Determine the [x, y] coordinate at the center of the cell enclosing the given text.  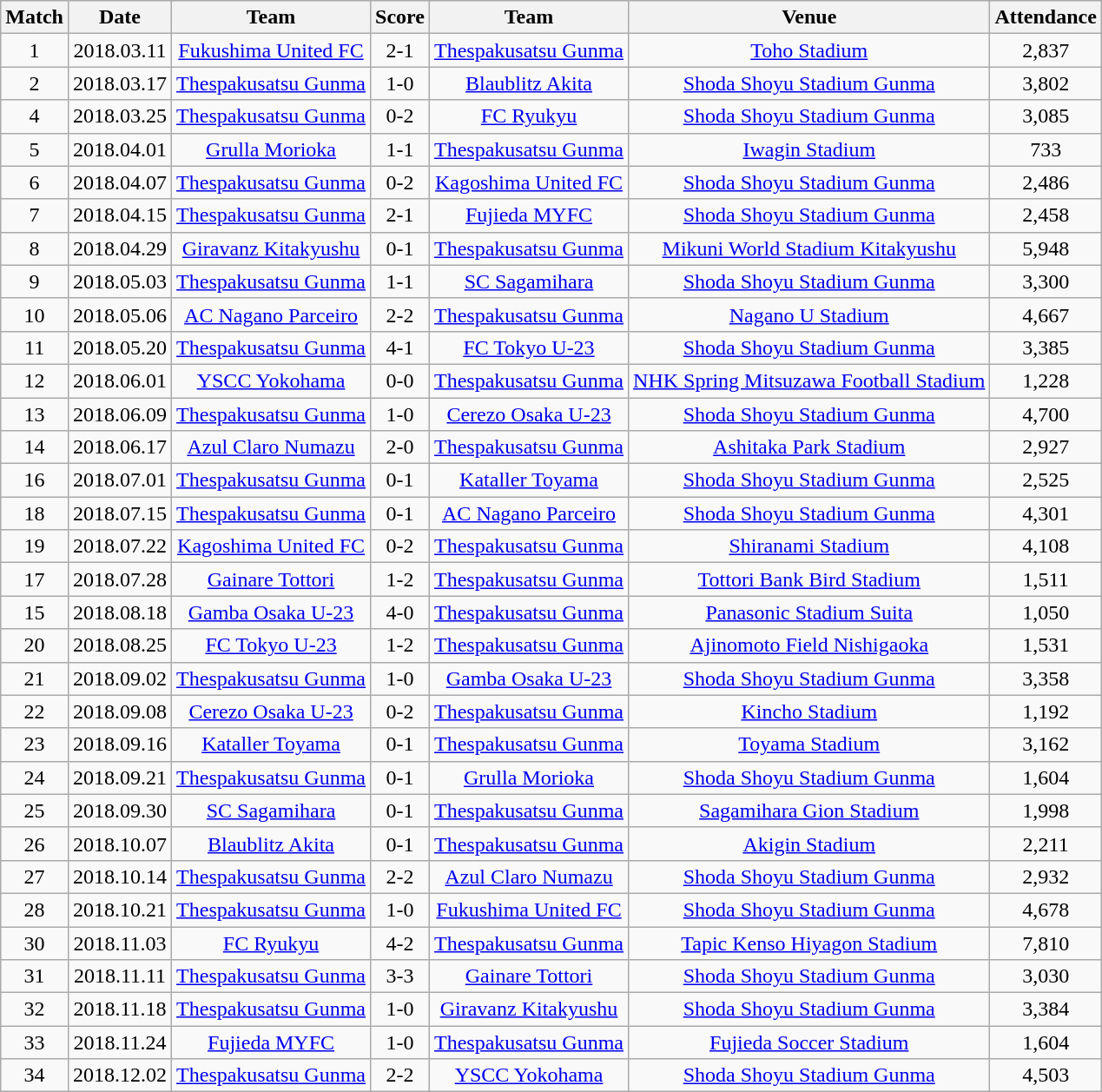
2018.03.25 [120, 116]
Tapic Kenso Hiyagon Stadium [809, 943]
23 [35, 745]
1,192 [1046, 711]
2018.06.17 [120, 447]
33 [35, 1042]
2018.10.07 [120, 844]
2018.05.03 [120, 281]
17 [35, 579]
Sagamihara Gion Stadium [809, 811]
12 [35, 381]
Kincho Stadium [809, 711]
20 [35, 645]
1,228 [1046, 381]
Ashitaka Park Stadium [809, 447]
22 [35, 711]
4 [35, 116]
3,385 [1046, 347]
2,525 [1046, 480]
2018.04.01 [120, 149]
1,531 [1046, 645]
3,358 [1046, 678]
2018.07.15 [120, 513]
5 [35, 149]
3,162 [1046, 745]
2018.03.17 [120, 83]
7 [35, 215]
2018.09.16 [120, 745]
34 [35, 1075]
25 [35, 811]
2018.05.06 [120, 314]
2018.08.18 [120, 612]
1,998 [1046, 811]
4-1 [400, 347]
2018.03.11 [120, 50]
2018.08.25 [120, 645]
21 [35, 678]
4,108 [1046, 546]
0-0 [400, 381]
Panasonic Stadium Suita [809, 612]
10 [35, 314]
1 [35, 50]
4,301 [1046, 513]
2018.07.01 [120, 480]
2018.09.30 [120, 811]
24 [35, 778]
Ajinomoto Field Nishigaoka [809, 645]
16 [35, 480]
9 [35, 281]
19 [35, 546]
2018.04.15 [120, 215]
4,700 [1046, 414]
2018.11.24 [120, 1042]
3,085 [1046, 116]
4-0 [400, 612]
2018.11.18 [120, 1009]
Toyama Stadium [809, 745]
4-2 [400, 943]
30 [35, 943]
2,837 [1046, 50]
Toho Stadium [809, 50]
2,927 [1046, 447]
6 [35, 182]
2018.05.20 [120, 347]
14 [35, 447]
2018.10.21 [120, 910]
2018.07.22 [120, 546]
Match [35, 17]
32 [35, 1009]
4,503 [1046, 1075]
NHK Spring Mitsuzawa Football Stadium [809, 381]
2018.06.01 [120, 381]
2,486 [1046, 182]
2,211 [1046, 844]
2018.06.09 [120, 414]
11 [35, 347]
Attendance [1046, 17]
7,810 [1046, 943]
Shiranami Stadium [809, 546]
Date [120, 17]
3,300 [1046, 281]
8 [35, 248]
2018.10.14 [120, 877]
2018.09.02 [120, 678]
2018.12.02 [120, 1075]
Iwagin Stadium [809, 149]
26 [35, 844]
3,802 [1046, 83]
1,511 [1046, 579]
Mikuni World Stadium Kitakyushu [809, 248]
31 [35, 976]
2,458 [1046, 215]
2018.11.03 [120, 943]
Tottori Bank Bird Stadium [809, 579]
3-3 [400, 976]
2 [35, 83]
Nagano U Stadium [809, 314]
15 [35, 612]
733 [1046, 149]
2018.04.07 [120, 182]
Score [400, 17]
13 [35, 414]
2018.09.21 [120, 778]
2018.09.08 [120, 711]
3,030 [1046, 976]
2,932 [1046, 877]
28 [35, 910]
4,678 [1046, 910]
2018.11.11 [120, 976]
2018.04.29 [120, 248]
2-0 [400, 447]
Venue [809, 17]
Fujieda Soccer Stadium [809, 1042]
18 [35, 513]
1,050 [1046, 612]
4,667 [1046, 314]
Akigin Stadium [809, 844]
27 [35, 877]
5,948 [1046, 248]
3,384 [1046, 1009]
2018.07.28 [120, 579]
